Locate the cell with the specified text and output its (x, y) center coordinate. 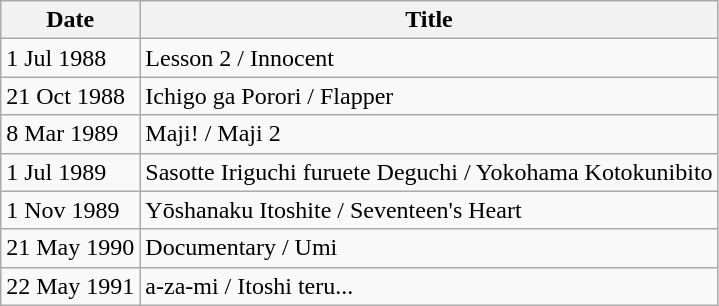
Title (429, 20)
Sasotte Iriguchi furuete Deguchi / Yokohama Kotokunibito (429, 172)
22 May 1991 (70, 286)
1 Nov 1989 (70, 210)
Date (70, 20)
Lesson 2 / Innocent (429, 58)
Maji! / Maji 2 (429, 134)
Documentary / Umi (429, 248)
1 Jul 1989 (70, 172)
8 Mar 1989 (70, 134)
21 Oct 1988 (70, 96)
Ichigo ga Porori / Flapper (429, 96)
21 May 1990 (70, 248)
1 Jul 1988 (70, 58)
Yōshanaku Itoshite / Seventeen's Heart (429, 210)
a-za-mi / Itoshi teru... (429, 286)
